Return the (x, y) coordinate for the center point of the cell that contains the specified text.  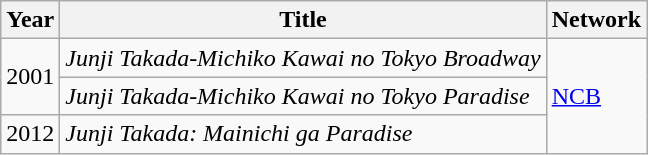
2001 (30, 77)
NCB (596, 96)
Network (596, 20)
Year (30, 20)
Junji Takada-Michiko Kawai no Tokyo Paradise (303, 96)
Junji Takada: Mainichi ga Paradise (303, 134)
Junji Takada-Michiko Kawai no Tokyo Broadway (303, 58)
2012 (30, 134)
Title (303, 20)
